Output the [X, Y] coordinate of the center of the cell containing the given text.  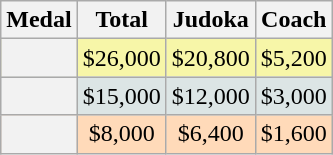
$8,000 [122, 134]
Coach [294, 20]
$26,000 [122, 58]
Total [122, 20]
Judoka [210, 20]
Medal [39, 20]
$12,000 [210, 96]
$1,600 [294, 134]
$3,000 [294, 96]
$5,200 [294, 58]
$20,800 [210, 58]
$15,000 [122, 96]
$6,400 [210, 134]
